Output the (x, y) coordinate of the center of the cell containing the given text.  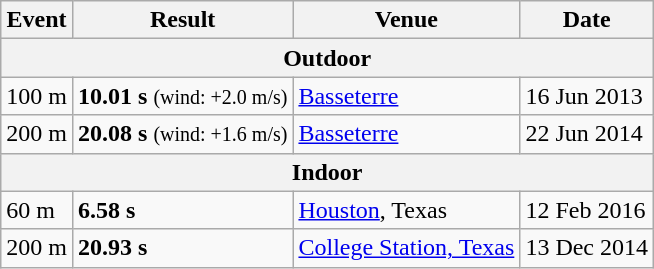
Event (37, 20)
100 m (37, 96)
6.58 s (182, 210)
12 Feb 2016 (587, 210)
20.08 s (wind: +1.6 m/s) (182, 134)
60 m (37, 210)
Outdoor (328, 58)
Houston, Texas (406, 210)
22 Jun 2014 (587, 134)
13 Dec 2014 (587, 248)
Date (587, 20)
16 Jun 2013 (587, 96)
Result (182, 20)
20.93 s (182, 248)
Venue (406, 20)
Indoor (328, 172)
10.01 s (wind: +2.0 m/s) (182, 96)
College Station, Texas (406, 248)
